Return the [x, y] coordinate for the center point of the cell that contains the specified text.  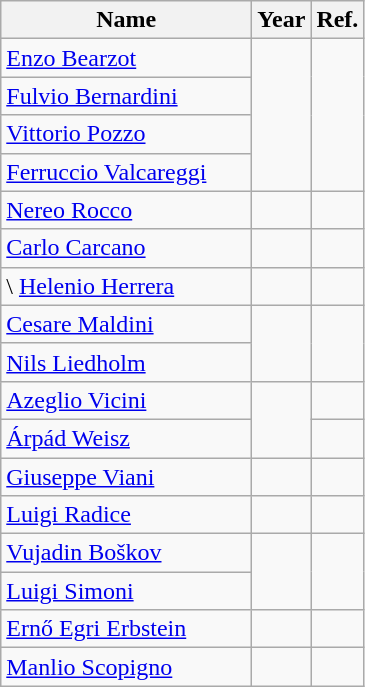
Year [282, 20]
Giuseppe Viani [126, 477]
Nils Liedholm [126, 362]
Ref. [338, 20]
Manlio Scopigno [126, 667]
Cesare Maldini [126, 324]
Azeglio Vicini [126, 400]
Luigi Simoni [126, 591]
Vittorio Pozzo [126, 134]
Ernő Egri Erbstein [126, 629]
Enzo Bearzot [126, 58]
Vujadin Boškov [126, 553]
Ferruccio Valcareggi [126, 172]
\ Helenio Herrera [126, 286]
Fulvio Bernardini [126, 96]
Nereo Rocco [126, 210]
Name [126, 20]
Árpád Weisz [126, 438]
Carlo Carcano [126, 248]
Luigi Radice [126, 515]
